Identify which cell holds the provided text, then report its (x, y) central coordinate. 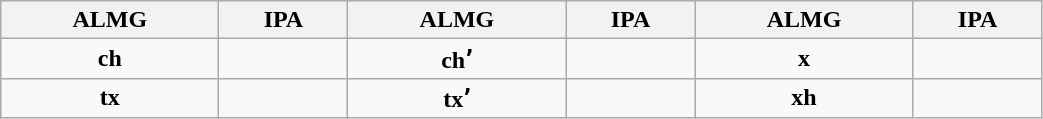
ch (110, 59)
x (804, 59)
xh (804, 98)
txʼ (457, 98)
tx (110, 98)
chʼ (457, 59)
